Output the [x, y] coordinate of the center of the cell containing the given text.  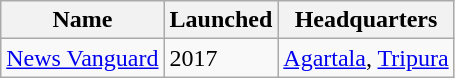
2017 [221, 58]
Launched [221, 20]
Agartala, Tripura [366, 58]
News Vanguard [82, 58]
Headquarters [366, 20]
Name [82, 20]
